Provide the (X, Y) coordinate of the cell's center where the given text is located.  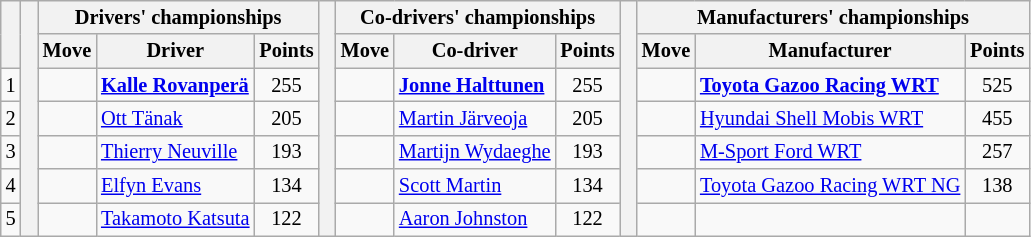
Thierry Neuville (175, 152)
Ott Tänak (175, 118)
1 (11, 85)
Manufacturer (830, 51)
Manufacturers' championships (834, 17)
Driver (175, 51)
525 (997, 85)
Co-drivers' championships (478, 17)
Aaron Johnston (475, 219)
Drivers' championships (178, 17)
Scott Martin (475, 186)
3 (11, 152)
Martin Järveoja (475, 118)
Co-driver (475, 51)
4 (11, 186)
Toyota Gazoo Racing WRT (830, 85)
138 (997, 186)
Takamoto Katsuta (175, 219)
5 (11, 219)
2 (11, 118)
455 (997, 118)
Hyundai Shell Mobis WRT (830, 118)
Jonne Halttunen (475, 85)
M-Sport Ford WRT (830, 152)
Kalle Rovanperä (175, 85)
Martijn Wydaeghe (475, 152)
Elfyn Evans (175, 186)
Toyota Gazoo Racing WRT NG (830, 186)
257 (997, 152)
